Return the [X, Y] coordinate for the center point of the cell that contains the specified text.  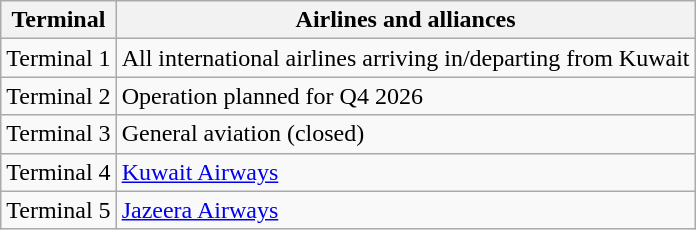
Terminal [58, 20]
Operation planned for Q4 2026 [406, 96]
Terminal 2 [58, 96]
Terminal 1 [58, 58]
Kuwait Airways [406, 172]
All international airlines arriving in/departing from Kuwait [406, 58]
Airlines and alliances [406, 20]
Terminal 4 [58, 172]
Terminal 5 [58, 210]
Jazeera Airways [406, 210]
General aviation (closed) [406, 134]
Terminal 3 [58, 134]
